Search for the cell housing the specified text and yield its (X, Y) center coordinate. 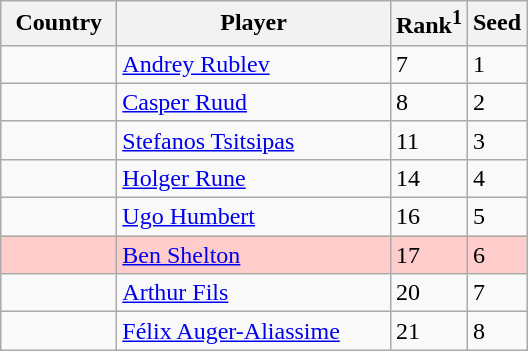
Ugo Humbert (254, 217)
20 (428, 293)
14 (428, 178)
Player (254, 24)
11 (428, 140)
Casper Ruud (254, 102)
Rank1 (428, 24)
Arthur Fils (254, 293)
Ben Shelton (254, 255)
3 (496, 140)
4 (496, 178)
Country (59, 24)
Félix Auger-Aliassime (254, 331)
Andrey Rublev (254, 64)
Stefanos Tsitsipas (254, 140)
5 (496, 217)
1 (496, 64)
Seed (496, 24)
2 (496, 102)
Holger Rune (254, 178)
16 (428, 217)
17 (428, 255)
6 (496, 255)
21 (428, 331)
